Identify which cell holds the provided text, then report its [X, Y] central coordinate. 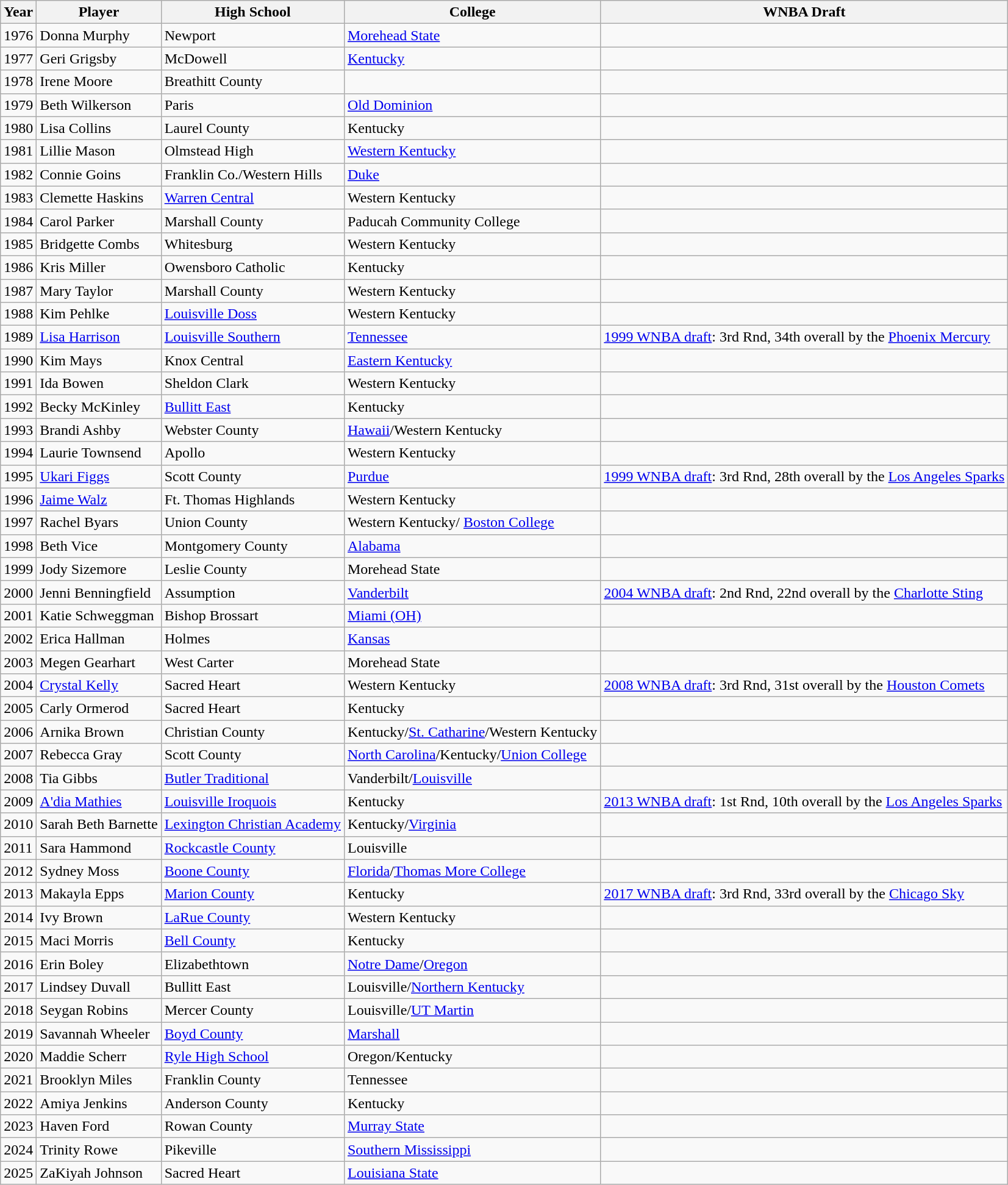
Breathitt County [252, 82]
Trinity Rowe [99, 1150]
Butler Traditional [252, 778]
1999 WNBA draft: 3rd Rnd, 28th overall by the Los Angeles Sparks [804, 476]
Bridgette Combs [99, 244]
1995 [18, 476]
Laurel County [252, 128]
2021 [18, 1080]
Boone County [252, 871]
1982 [18, 174]
Lisa Harrison [99, 337]
2017 [18, 987]
1986 [18, 267]
Western Kentucky/ Boston College [472, 523]
Notre Dame/Oregon [472, 964]
Lisa Collins [99, 128]
Kansas [472, 639]
Seygan Robins [99, 1010]
Ft. Thomas Highlands [252, 499]
2006 [18, 732]
Megen Gearhart [99, 662]
Holmes [252, 639]
1977 [18, 59]
Warren Central [252, 198]
2005 [18, 709]
Franklin County [252, 1080]
College [472, 12]
High School [252, 12]
Newport [252, 35]
Erica Hallman [99, 639]
Webster County [252, 430]
Vanderbilt/Louisville [472, 778]
1984 [18, 221]
Jenni Benningfield [99, 592]
West Carter [252, 662]
Kim Pehlke [99, 314]
Bell County [252, 940]
Rebecca Gray [99, 755]
2008 [18, 778]
Geri Grigsby [99, 59]
1981 [18, 151]
Old Dominion [472, 105]
1979 [18, 105]
Marion County [252, 894]
Paducah Community College [472, 221]
Kentucky/St. Catharine/Western Kentucky [472, 732]
2004 WNBA draft: 2nd Rnd, 22nd overall by the Charlotte Sting [804, 592]
Crystal Kelly [99, 686]
2013 [18, 894]
Carol Parker [99, 221]
Jody Sizemore [99, 569]
1991 [18, 384]
Brandi Ashby [99, 430]
1983 [18, 198]
Lindsey Duvall [99, 987]
2017 WNBA draft: 3rd Rnd, 33rd overall by the Chicago Sky [804, 894]
Mary Taylor [99, 291]
2000 [18, 592]
Purdue [472, 476]
Becky McKinley [99, 407]
Christian County [252, 732]
WNBA Draft [804, 12]
Savannah Wheeler [99, 1034]
Kris Miller [99, 267]
Elizabethtown [252, 964]
Sarah Beth Barnette [99, 825]
Donna Murphy [99, 35]
2003 [18, 662]
1996 [18, 499]
2010 [18, 825]
Leslie County [252, 569]
1992 [18, 407]
Anderson County [252, 1103]
2023 [18, 1126]
Katie Schweggman [99, 615]
Irene Moore [99, 82]
Beth Wilkerson [99, 105]
Maddie Scherr [99, 1057]
1978 [18, 82]
Montgomery County [252, 546]
Clemette Haskins [99, 198]
Louisiana State [472, 1173]
Florida/Thomas More College [472, 871]
Franklin Co./Western Hills [252, 174]
2013 WNBA draft: 1st Rnd, 10th overall by the Los Angeles Sparks [804, 801]
Ivy Brown [99, 917]
Louisville Doss [252, 314]
Haven Ford [99, 1126]
Player [99, 12]
Kentucky/Virginia [472, 825]
2004 [18, 686]
Oregon/Kentucky [472, 1057]
Louisville Iroquois [252, 801]
Louisville/Northern Kentucky [472, 987]
Rockcastle County [252, 848]
2007 [18, 755]
Louisville/UT Martin [472, 1010]
Maci Morris [99, 940]
1994 [18, 453]
2015 [18, 940]
Arnika Brown [99, 732]
Owensboro Catholic [252, 267]
Boyd County [252, 1034]
Beth Vice [99, 546]
1997 [18, 523]
Laurie Townsend [99, 453]
Carly Ormerod [99, 709]
1993 [18, 430]
Rowan County [252, 1126]
2016 [18, 964]
2025 [18, 1173]
Miami (OH) [472, 615]
A'dia Mathies [99, 801]
Tia Gibbs [99, 778]
Kim Mays [99, 360]
Union County [252, 523]
Jaime Walz [99, 499]
Connie Goins [99, 174]
2001 [18, 615]
Olmstead High [252, 151]
1989 [18, 337]
LaRue County [252, 917]
Lexington Christian Academy [252, 825]
Ukari Figgs [99, 476]
ZaKiyah Johnson [99, 1173]
Ryle High School [252, 1057]
Hawaii/Western Kentucky [472, 430]
2011 [18, 848]
Mercer County [252, 1010]
Assumption [252, 592]
1988 [18, 314]
Sydney Moss [99, 871]
Bishop Brossart [252, 615]
Rachel Byars [99, 523]
McDowell [252, 59]
Eastern Kentucky [472, 360]
2018 [18, 1010]
1999 [18, 569]
2020 [18, 1057]
Louisville [472, 848]
Pikeville [252, 1150]
Year [18, 12]
2008 WNBA draft: 3rd Rnd, 31st overall by the Houston Comets [804, 686]
Sara Hammond [99, 848]
2014 [18, 917]
Paris [252, 105]
Lillie Mason [99, 151]
1980 [18, 128]
Whitesburg [252, 244]
1998 [18, 546]
Duke [472, 174]
Amiya Jenkins [99, 1103]
1990 [18, 360]
Erin Boley [99, 964]
2024 [18, 1150]
Apollo [252, 453]
Southern Mississippi [472, 1150]
Brooklyn Miles [99, 1080]
North Carolina/Kentucky/Union College [472, 755]
1985 [18, 244]
Alabama [472, 546]
Vanderbilt [472, 592]
1987 [18, 291]
Ida Bowen [99, 384]
2002 [18, 639]
2012 [18, 871]
Louisville Southern [252, 337]
1999 WNBA draft: 3rd Rnd, 34th overall by the Phoenix Mercury [804, 337]
Sheldon Clark [252, 384]
Marshall [472, 1034]
Knox Central [252, 360]
2019 [18, 1034]
Murray State [472, 1126]
2022 [18, 1103]
1976 [18, 35]
2009 [18, 801]
Makayla Epps [99, 894]
